Detect which cell encompasses the target text, then output its (x, y) center coordinate. 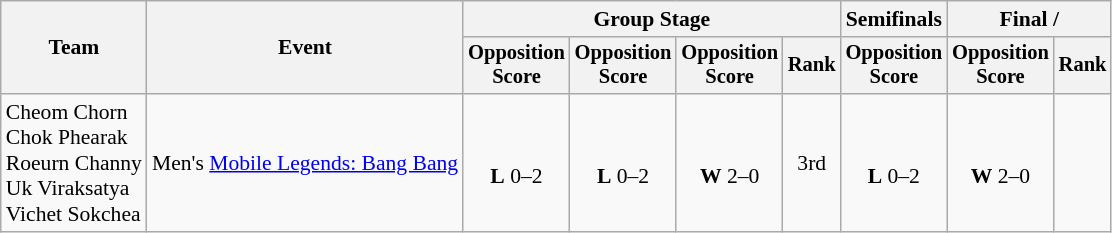
Team (74, 48)
Men's Mobile Legends: Bang Bang (305, 163)
Group Stage (652, 19)
Cheom ChornChok PhearakRoeurn ChannyUk ViraksatyaVichet Sokchea (74, 163)
3rd (812, 163)
Event (305, 48)
Final / (1029, 19)
Semifinals (894, 19)
